Search for the cell housing the specified text and yield its (X, Y) center coordinate. 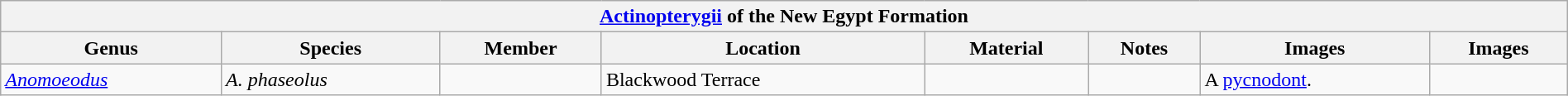
A pycnodont. (1315, 79)
Blackwood Terrace (762, 79)
Member (521, 48)
Location (762, 48)
Genus (111, 48)
Notes (1145, 48)
Anomoeodus (111, 79)
Actinopterygii of the New Egypt Formation (784, 17)
Material (1006, 48)
Species (331, 48)
A. phaseolus (331, 79)
